Identify which cell holds the provided text, then report its [X, Y] central coordinate. 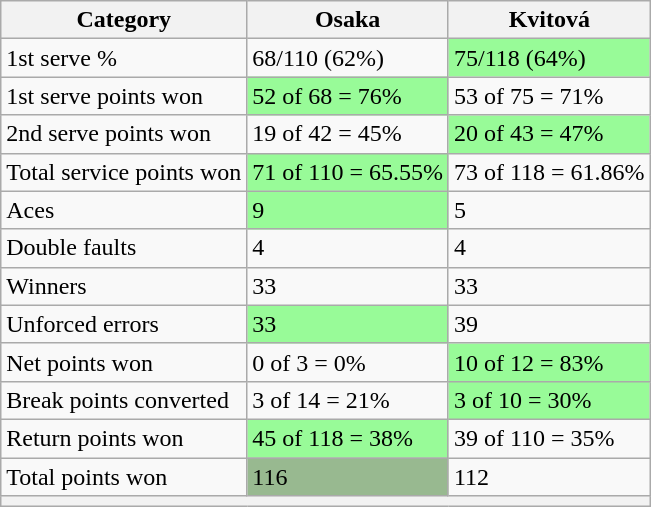
Osaka [348, 20]
73 of 118 = 61.86% [549, 172]
Total service points won [124, 172]
Unforced errors [124, 324]
1st serve % [124, 58]
Aces [124, 210]
2nd serve points won [124, 134]
20 of 43 = 47% [549, 134]
112 [549, 477]
3 of 10 = 30% [549, 400]
5 [549, 210]
1st serve points won [124, 96]
Kvitová [549, 20]
39 of 110 = 35% [549, 438]
Winners [124, 286]
0 of 3 = 0% [348, 362]
45 of 118 = 38% [348, 438]
Double faults [124, 248]
116 [348, 477]
19 of 42 = 45% [348, 134]
53 of 75 = 71% [549, 96]
Net points won [124, 362]
71 of 110 = 65.55% [348, 172]
52 of 68 = 76% [348, 96]
Return points won [124, 438]
39 [549, 324]
68/110 (62%) [348, 58]
Total points won [124, 477]
Category [124, 20]
Break points converted [124, 400]
3 of 14 = 21% [348, 400]
75/118 (64%) [549, 58]
10 of 12 = 83% [549, 362]
9 [348, 210]
